For the text-containing cell, return its midpoint in [X, Y] coordinate format. 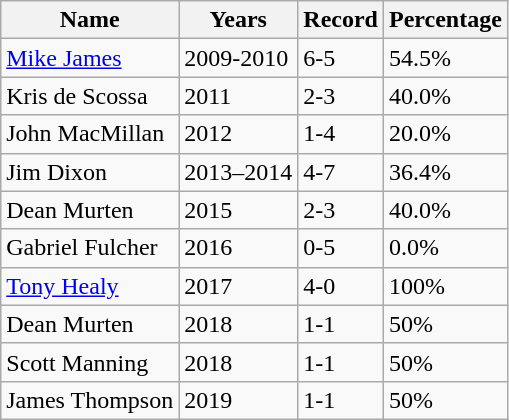
2015 [238, 210]
6-5 [341, 58]
4-0 [341, 286]
2013–2014 [238, 172]
Years [238, 20]
Gabriel Fulcher [90, 248]
Name [90, 20]
Jim Dixon [90, 172]
Kris de Scossa [90, 96]
2016 [238, 248]
20.0% [445, 134]
36.4% [445, 172]
2011 [238, 96]
Tony Healy [90, 286]
2009-2010 [238, 58]
0.0% [445, 248]
2019 [238, 400]
Mike James [90, 58]
2012 [238, 134]
John MacMillan [90, 134]
James Thompson [90, 400]
1-4 [341, 134]
Percentage [445, 20]
2017 [238, 286]
Scott Manning [90, 362]
Record [341, 20]
54.5% [445, 58]
4-7 [341, 172]
100% [445, 286]
0-5 [341, 248]
